Return [X, Y] of the center of cell containing provided text 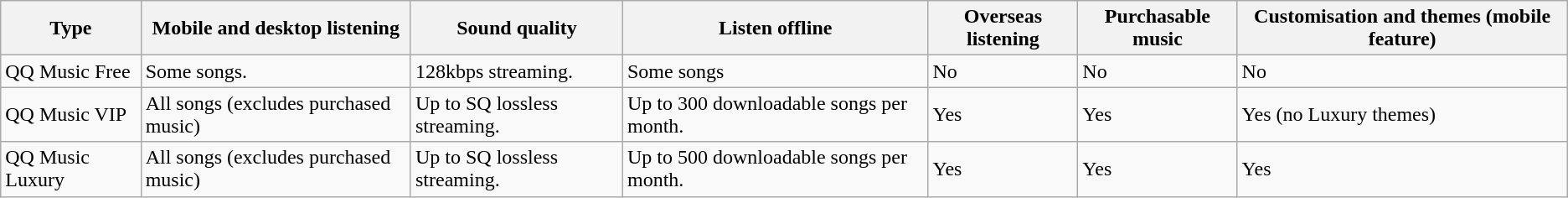
Sound quality [516, 29]
Up to 500 downloadable songs per month. [776, 169]
Listen offline [776, 29]
Customisation and themes (mobile feature) [1402, 29]
Mobile and desktop listening [276, 29]
128kbps streaming. [516, 71]
Type [70, 29]
Yes (no Luxury themes) [1402, 114]
Overseas listening [1003, 29]
QQ Music Luxury [70, 169]
Purchasable music [1158, 29]
QQ Music Free [70, 71]
Up to 300 downloadable songs per month. [776, 114]
Some songs [776, 71]
QQ Music VIP [70, 114]
Some songs. [276, 71]
